Pinpoint the cell where the given text exists, returning its [x, y] midpoint coordinate. 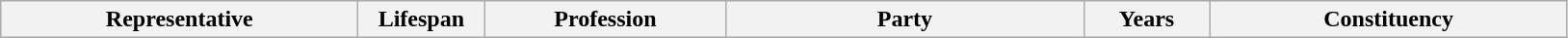
Representative [179, 19]
Profession [605, 19]
Constituency [1389, 19]
Party [905, 19]
Lifespan [422, 19]
Years [1146, 19]
